Locate the cell with the specified text and output its [X, Y] center coordinate. 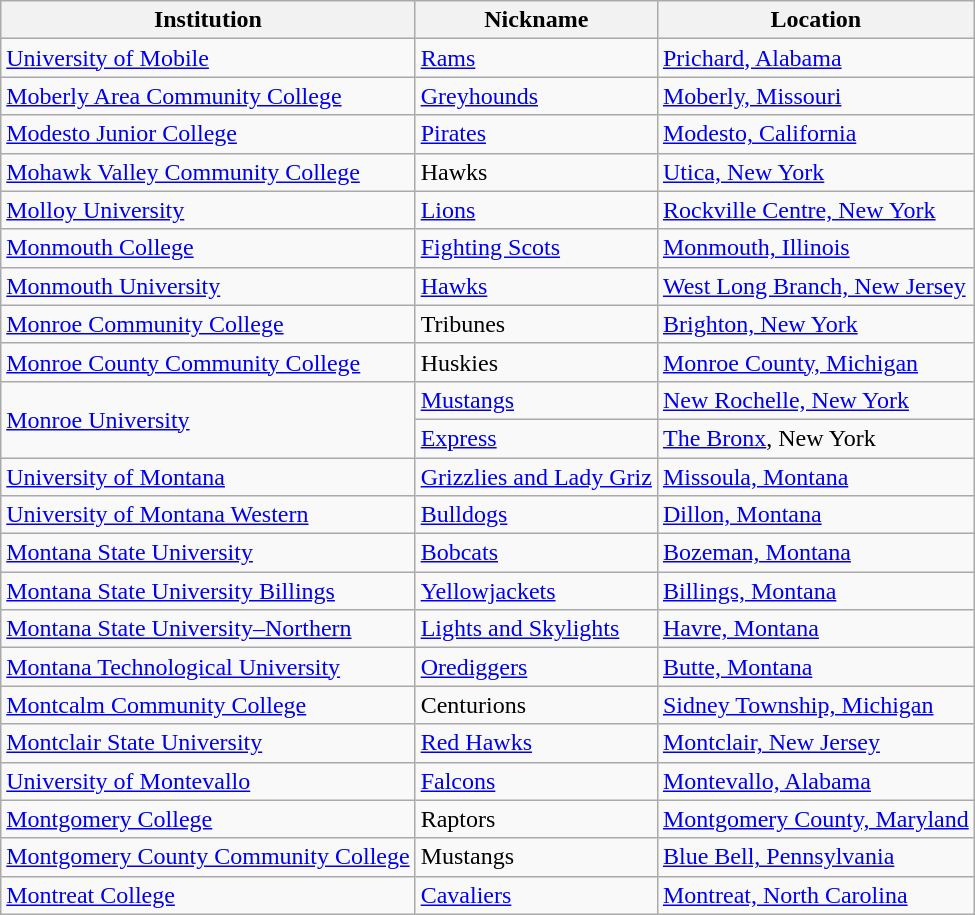
Yellowjackets [536, 591]
Montevallo, Alabama [816, 781]
Prichard, Alabama [816, 58]
Nickname [536, 20]
Moberly, Missouri [816, 96]
University of Montana Western [208, 515]
Monroe County, Michigan [816, 362]
Havre, Montana [816, 629]
Bobcats [536, 553]
Monmouth College [208, 248]
Missoula, Montana [816, 477]
Utica, New York [816, 172]
Centurions [536, 705]
Montana State University–Northern [208, 629]
Moberly Area Community College [208, 96]
Falcons [536, 781]
Bulldogs [536, 515]
Red Hawks [536, 743]
Montgomery College [208, 819]
Pirates [536, 134]
Mohawk Valley Community College [208, 172]
Montana State University Billings [208, 591]
Billings, Montana [816, 591]
Grizzlies and Lady Griz [536, 477]
Montclair State University [208, 743]
Modesto, California [816, 134]
Lions [536, 210]
Montreat, North Carolina [816, 895]
Cavaliers [536, 895]
Sidney Township, Michigan [816, 705]
Montana State University [208, 553]
Rams [536, 58]
Brighton, New York [816, 324]
West Long Branch, New Jersey [816, 286]
Monroe University [208, 419]
Blue Bell, Pennsylvania [816, 857]
Greyhounds [536, 96]
Monmouth, Illinois [816, 248]
Rockville Centre, New York [816, 210]
Montana Technological University [208, 667]
Monmouth University [208, 286]
Lights and Skylights [536, 629]
Huskies [536, 362]
University of Montevallo [208, 781]
Fighting Scots [536, 248]
Butte, Montana [816, 667]
Monroe Community College [208, 324]
Montclair, New Jersey [816, 743]
Montgomery County, Maryland [816, 819]
Montcalm Community College [208, 705]
Modesto Junior College [208, 134]
Dillon, Montana [816, 515]
Montgomery County Community College [208, 857]
Tribunes [536, 324]
The Bronx, New York [816, 438]
Montreat College [208, 895]
University of Montana [208, 477]
Orediggers [536, 667]
Express [536, 438]
Bozeman, Montana [816, 553]
Location [816, 20]
Institution [208, 20]
University of Mobile [208, 58]
Raptors [536, 819]
Monroe County Community College [208, 362]
New Rochelle, New York [816, 400]
Molloy University [208, 210]
